Determine the (X, Y) coordinate at the center of the cell enclosing the given text.  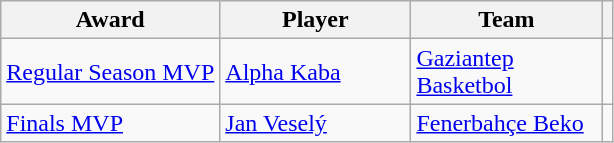
Fenerbahçe Beko (506, 123)
Jan Veselý (316, 123)
Team (506, 20)
Award (110, 20)
Regular Season MVP (110, 72)
Player (316, 20)
Gaziantep Basketbol (506, 72)
Alpha Kaba (316, 72)
Finals MVP (110, 123)
